For the text-containing cell, return its midpoint in (x, y) coordinate format. 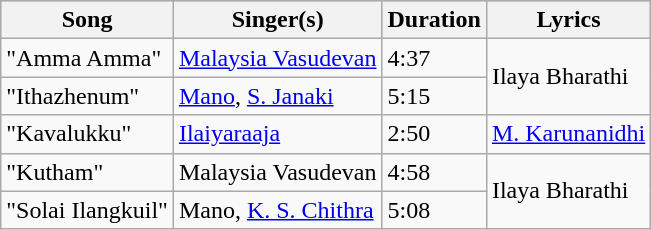
5:08 (434, 210)
Duration (434, 20)
"Amma Amma" (88, 58)
5:15 (434, 96)
"Kutham" (88, 172)
Lyrics (568, 20)
Mano, S. Janaki (278, 96)
Singer(s) (278, 20)
Ilaiyaraaja (278, 134)
2:50 (434, 134)
"Solai Ilangkuil" (88, 210)
M. Karunanidhi (568, 134)
"Kavalukku" (88, 134)
4:37 (434, 58)
Mano, K. S. Chithra (278, 210)
"Ithazhenum" (88, 96)
Song (88, 20)
4:58 (434, 172)
